Identify which cell holds the provided text, then report its [x, y] central coordinate. 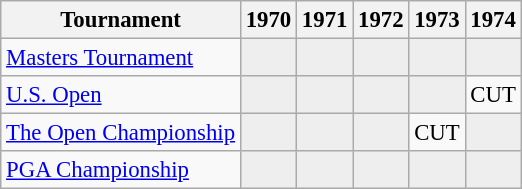
U.S. Open [121, 95]
1970 [268, 20]
1971 [325, 20]
Masters Tournament [121, 58]
PGA Championship [121, 170]
1973 [437, 20]
1974 [493, 20]
1972 [381, 20]
Tournament [121, 20]
The Open Championship [121, 133]
